Output the [X, Y] coordinate of the center of the cell containing the given text.  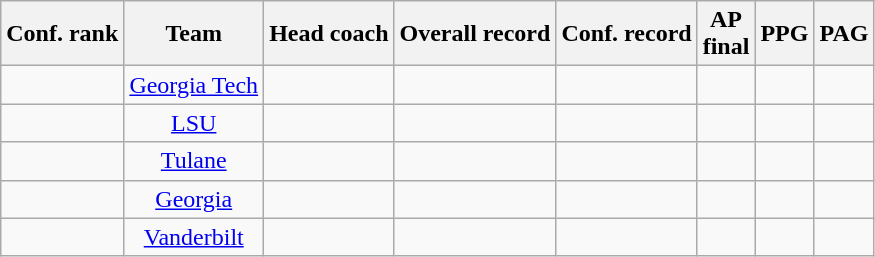
PPG [784, 34]
PAG [844, 34]
Team [194, 34]
Conf. rank [62, 34]
LSU [194, 123]
Conf. record [626, 34]
Head coach [329, 34]
Tulane [194, 161]
Georgia Tech [194, 85]
APfinal [726, 34]
Georgia [194, 199]
Vanderbilt [194, 237]
Overall record [475, 34]
